Capture the cell that displays the provided text and extract its (x, y) central coordinate. 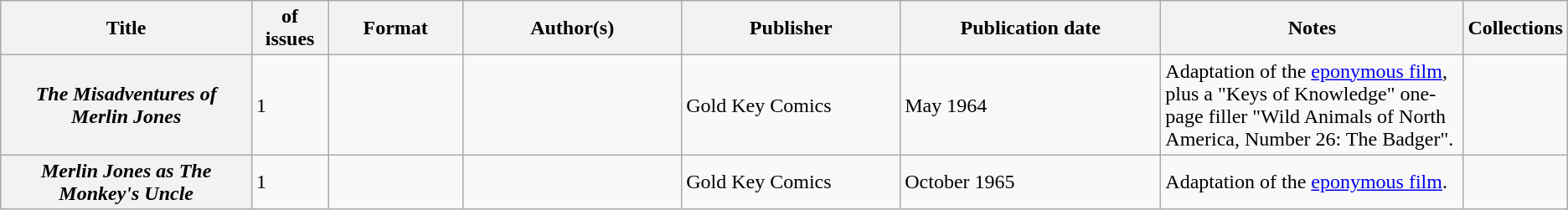
Notes (1312, 28)
Format (395, 28)
The Misadventures of Merlin Jones (126, 105)
Adaptation of the eponymous film, plus a "Keys of Knowledge" one-page filler "Wild Animals of North America, Number 26: The Badger". (1312, 105)
Title (126, 28)
Merlin Jones as The Monkey's Uncle (126, 182)
Publication date (1030, 28)
Collections (1515, 28)
May 1964 (1030, 105)
Adaptation of the eponymous film. (1312, 182)
of issues (290, 28)
Author(s) (573, 28)
October 1965 (1030, 182)
Publisher (791, 28)
